Identify which cell holds the provided text, then report its [x, y] central coordinate. 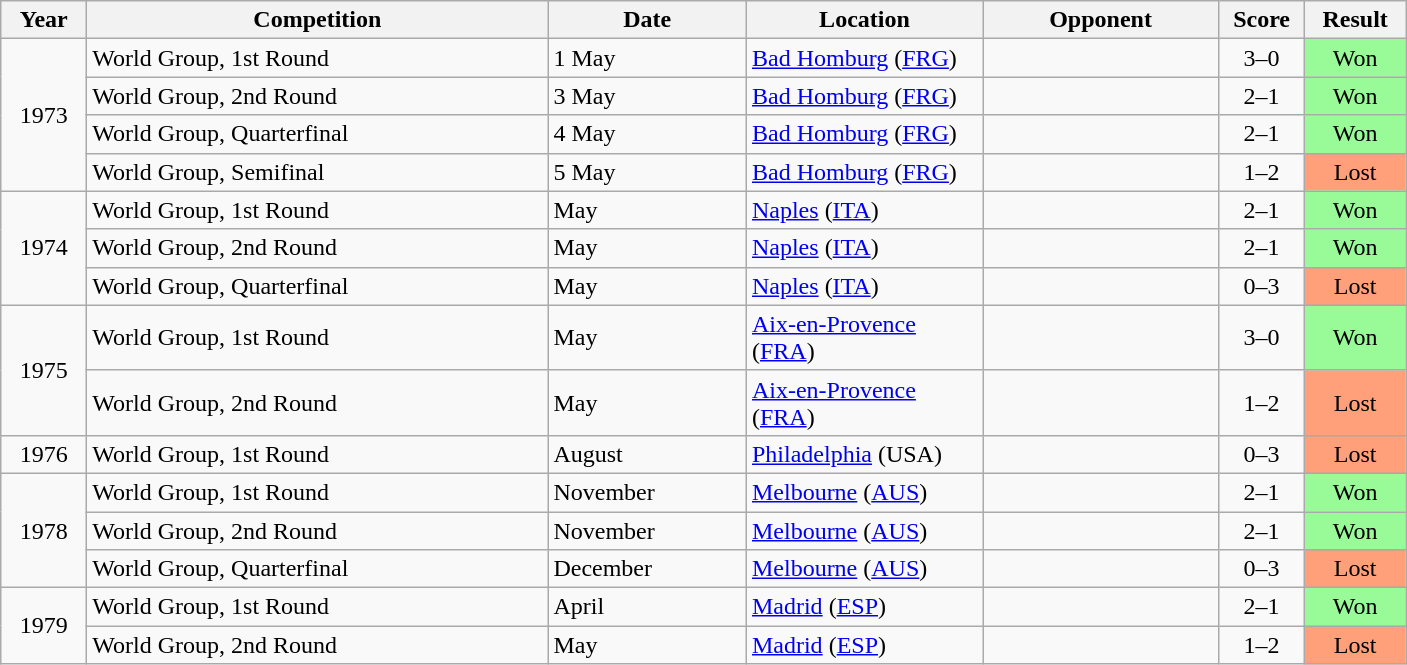
Score [1262, 20]
Competition [318, 20]
Year [44, 20]
Opponent [1100, 20]
5 May [648, 172]
December [648, 569]
1978 [44, 530]
1974 [44, 248]
Date [648, 20]
1973 [44, 115]
World Group, Semifinal [318, 172]
Result [1356, 20]
April [648, 607]
4 May [648, 134]
1975 [44, 370]
Philadelphia (USA) [864, 454]
3 May [648, 96]
August [648, 454]
Location [864, 20]
1976 [44, 454]
1 May [648, 58]
1979 [44, 626]
